Pinpoint the cell where the given text exists, returning its (x, y) midpoint coordinate. 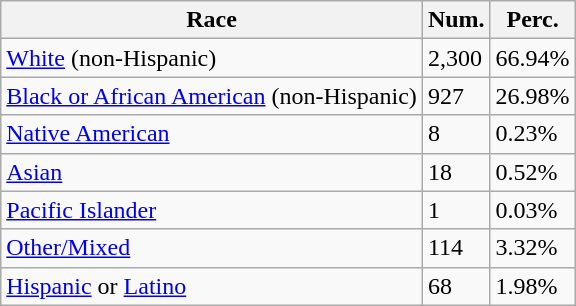
Perc. (532, 20)
Pacific Islander (212, 210)
8 (456, 134)
Other/Mixed (212, 248)
26.98% (532, 96)
1 (456, 210)
Native American (212, 134)
114 (456, 248)
Num. (456, 20)
Black or African American (non-Hispanic) (212, 96)
Race (212, 20)
927 (456, 96)
66.94% (532, 58)
White (non-Hispanic) (212, 58)
0.23% (532, 134)
68 (456, 286)
2,300 (456, 58)
3.32% (532, 248)
1.98% (532, 286)
Asian (212, 172)
0.52% (532, 172)
0.03% (532, 210)
Hispanic or Latino (212, 286)
18 (456, 172)
